Scan for the cell matching the given text and deliver its [X, Y] coordinate at center. 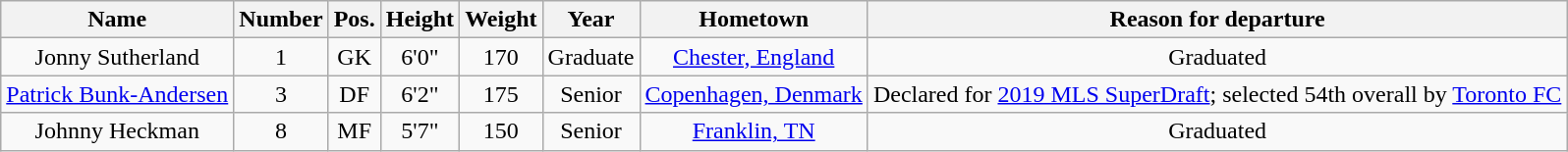
Jonny Sutherland [118, 57]
Hometown [754, 20]
175 [501, 94]
MF [354, 131]
Chester, England [754, 57]
5'7" [420, 131]
3 [281, 94]
Copenhagen, Denmark [754, 94]
Declared for 2019 MLS SuperDraft; selected 54th overall by Toronto FC [1216, 94]
Name [118, 20]
Franklin, TN [754, 131]
Year [591, 20]
Graduate [591, 57]
Johnny Heckman [118, 131]
8 [281, 131]
150 [501, 131]
Weight [501, 20]
1 [281, 57]
6'2" [420, 94]
Pos. [354, 20]
Height [420, 20]
Reason for departure [1216, 20]
Patrick Bunk-Andersen [118, 94]
170 [501, 57]
6'0" [420, 57]
Number [281, 20]
GK [354, 57]
DF [354, 94]
